Output the [x, y] coordinate of the center of the cell containing the given text.  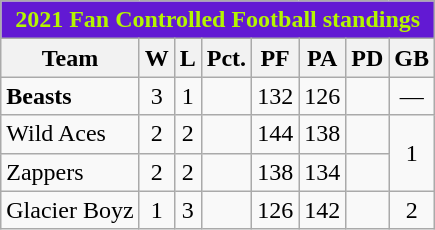
PF [276, 58]
Pct. [226, 58]
132 [276, 96]
134 [322, 172]
142 [322, 210]
PA [322, 58]
Zappers [70, 172]
144 [276, 134]
W [156, 58]
PD [368, 58]
— [412, 96]
2021 Fan Controlled Football standings [218, 20]
L [188, 58]
Beasts [70, 96]
Team [70, 58]
GB [412, 58]
Glacier Boyz [70, 210]
Wild Aces [70, 134]
